Pinpoint the cell where the given text exists, returning its (x, y) midpoint coordinate. 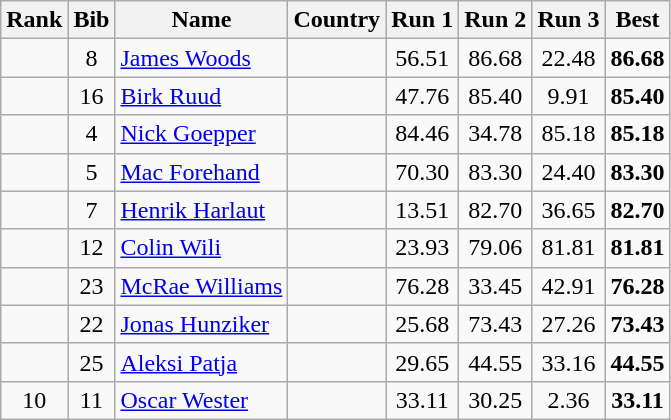
8 (92, 58)
30.25 (496, 400)
Run 2 (496, 20)
36.65 (568, 210)
13.51 (422, 210)
23 (92, 286)
Oscar Wester (202, 400)
James Woods (202, 58)
Name (202, 20)
10 (34, 400)
Aleksi Patja (202, 362)
25.68 (422, 324)
16 (92, 96)
47.76 (422, 96)
2.36 (568, 400)
12 (92, 248)
Colin Wili (202, 248)
29.65 (422, 362)
Mac Forehand (202, 172)
79.06 (496, 248)
McRae Williams (202, 286)
Country (337, 20)
Birk Ruud (202, 96)
Best (638, 20)
84.46 (422, 134)
9.91 (568, 96)
33.45 (496, 286)
Rank (34, 20)
Run 3 (568, 20)
22 (92, 324)
Jonas Hunziker (202, 324)
70.30 (422, 172)
42.91 (568, 286)
25 (92, 362)
56.51 (422, 58)
24.40 (568, 172)
4 (92, 134)
Nick Goepper (202, 134)
5 (92, 172)
27.26 (568, 324)
22.48 (568, 58)
Run 1 (422, 20)
Bib (92, 20)
33.16 (568, 362)
7 (92, 210)
34.78 (496, 134)
11 (92, 400)
23.93 (422, 248)
Henrik Harlaut (202, 210)
